Detect which cell encompasses the target text, then output its [x, y] center coordinate. 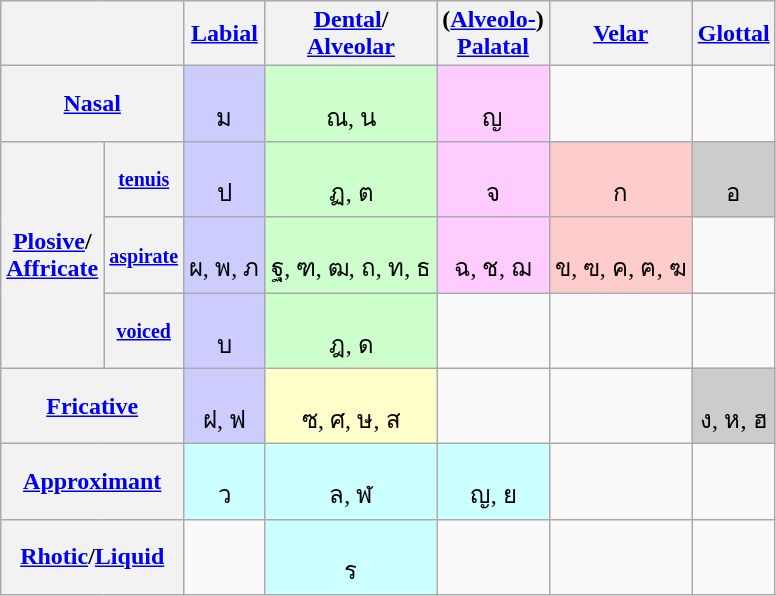
ม [225, 104]
Rhotic/Liquid [92, 557]
ฉ, ช, ฌ [493, 255]
Nasal [92, 104]
Fricative [92, 406]
ก [620, 179]
ว [225, 482]
บ [225, 330]
(Alveolo-) Palatal [493, 34]
ณ, น [351, 104]
Approximant [92, 482]
ญ [493, 104]
ล, ฬ [351, 482]
ผ, พ, ภ [225, 255]
ข, ฃ, ค, ฅ, ฆ [620, 255]
Plosive/Affricate [52, 254]
ฎ, ด [351, 330]
จ [493, 179]
tenuis [144, 179]
ร [351, 557]
Labial [225, 34]
ฏ, ต [351, 179]
voiced [144, 330]
Velar [620, 34]
ซ, ศ, ษ, ส [351, 406]
ป [225, 179]
ฝ, ฟ [225, 406]
aspirate [144, 255]
ฐ, ฑ, ฒ, ถ, ท, ธ [351, 255]
อ [734, 179]
ญ, ย [493, 482]
Glottal [734, 34]
Dental/ Alveolar [351, 34]
ง, ห, ฮ [734, 406]
